For the text-containing cell, return its midpoint in (X, Y) coordinate format. 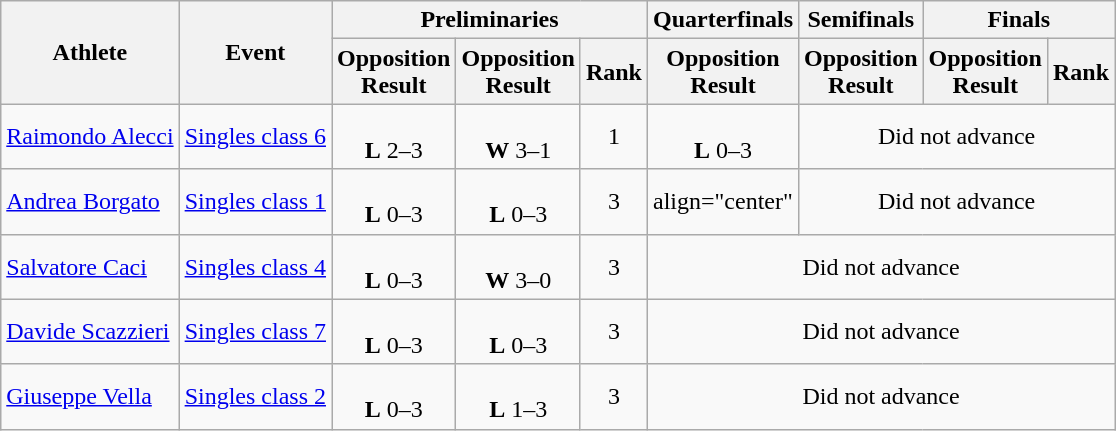
Salvatore Caci (90, 266)
W 3–0 (518, 266)
W 3–1 (518, 136)
1 (614, 136)
L 1–3 (518, 396)
Semifinals (861, 20)
Singles class 1 (255, 202)
Singles class 2 (255, 396)
Andrea Borgato (90, 202)
Event (255, 52)
Athlete (90, 52)
Preliminaries (490, 20)
Finals (1019, 20)
Quarterfinals (724, 20)
Raimondo Alecci (90, 136)
Giuseppe Vella (90, 396)
Singles class 7 (255, 332)
Davide Scazzieri (90, 332)
L 2–3 (394, 136)
align="center" (724, 202)
Singles class 6 (255, 136)
Singles class 4 (255, 266)
